Find where the given text appears and provide that cell's center as (X, Y) coordinate. 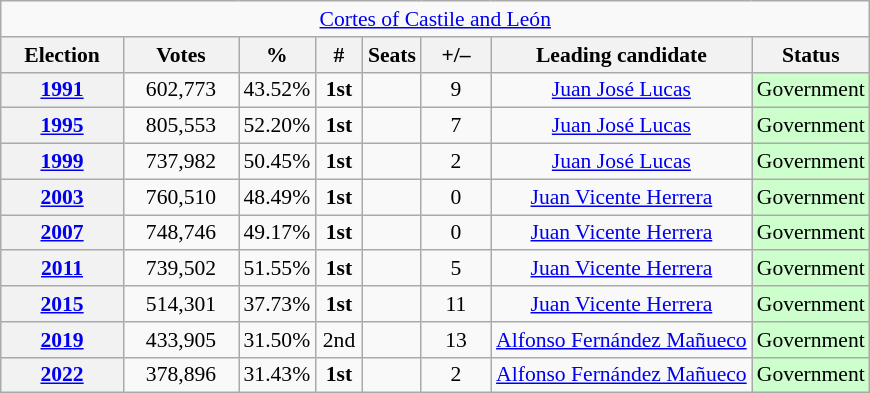
43.52% (276, 90)
2007 (62, 233)
13 (456, 340)
51.55% (276, 269)
602,773 (180, 90)
31.50% (276, 340)
2019 (62, 340)
737,982 (180, 162)
805,553 (180, 126)
11 (456, 304)
Leading candidate (622, 55)
+/– (456, 55)
Status (811, 55)
2022 (62, 375)
9 (456, 90)
Election (62, 55)
433,905 (180, 340)
Votes (180, 55)
52.20% (276, 126)
2015 (62, 304)
514,301 (180, 304)
748,746 (180, 233)
739,502 (180, 269)
Seats (392, 55)
% (276, 55)
760,510 (180, 197)
2nd (339, 340)
48.49% (276, 197)
37.73% (276, 304)
31.43% (276, 375)
378,896 (180, 375)
1991 (62, 90)
2003 (62, 197)
50.45% (276, 162)
1995 (62, 126)
5 (456, 269)
Cortes of Castile and León (436, 19)
# (339, 55)
49.17% (276, 233)
2011 (62, 269)
1999 (62, 162)
7 (456, 126)
